Determine the (x, y) coordinate at the center of the cell enclosing the given text.  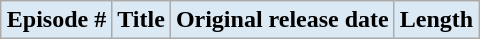
Length (436, 20)
Episode # (56, 20)
Title (142, 20)
Original release date (282, 20)
